Search for the cell housing the specified text and yield its [x, y] center coordinate. 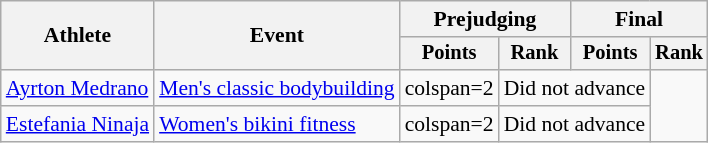
Ayrton Medrano [78, 88]
Estefania Ninaja [78, 124]
Men's classic bodybuilding [276, 88]
Athlete [78, 36]
Women's bikini fitness [276, 124]
Final [639, 19]
Event [276, 36]
Prejudging [486, 19]
